Detect which cell encompasses the target text, then output its [X, Y] center coordinate. 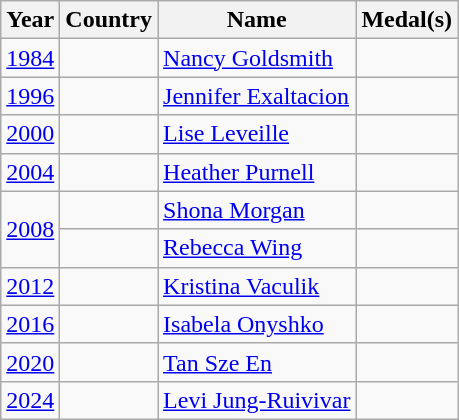
2004 [30, 172]
2012 [30, 286]
Name [257, 20]
Jennifer Exaltacion [257, 96]
Lise Leveille [257, 134]
Medal(s) [407, 20]
Tan Sze En [257, 362]
1984 [30, 58]
Nancy Goldsmith [257, 58]
Levi Jung-Ruivivar [257, 400]
Heather Purnell [257, 172]
2016 [30, 324]
1996 [30, 96]
2000 [30, 134]
Kristina Vaculik [257, 286]
2024 [30, 400]
Shona Morgan [257, 210]
2020 [30, 362]
Isabela Onyshko [257, 324]
Country [109, 20]
2008 [30, 229]
Year [30, 20]
Rebecca Wing [257, 248]
